Extract the [x, y] coordinate from the center of the cell holding the provided text.  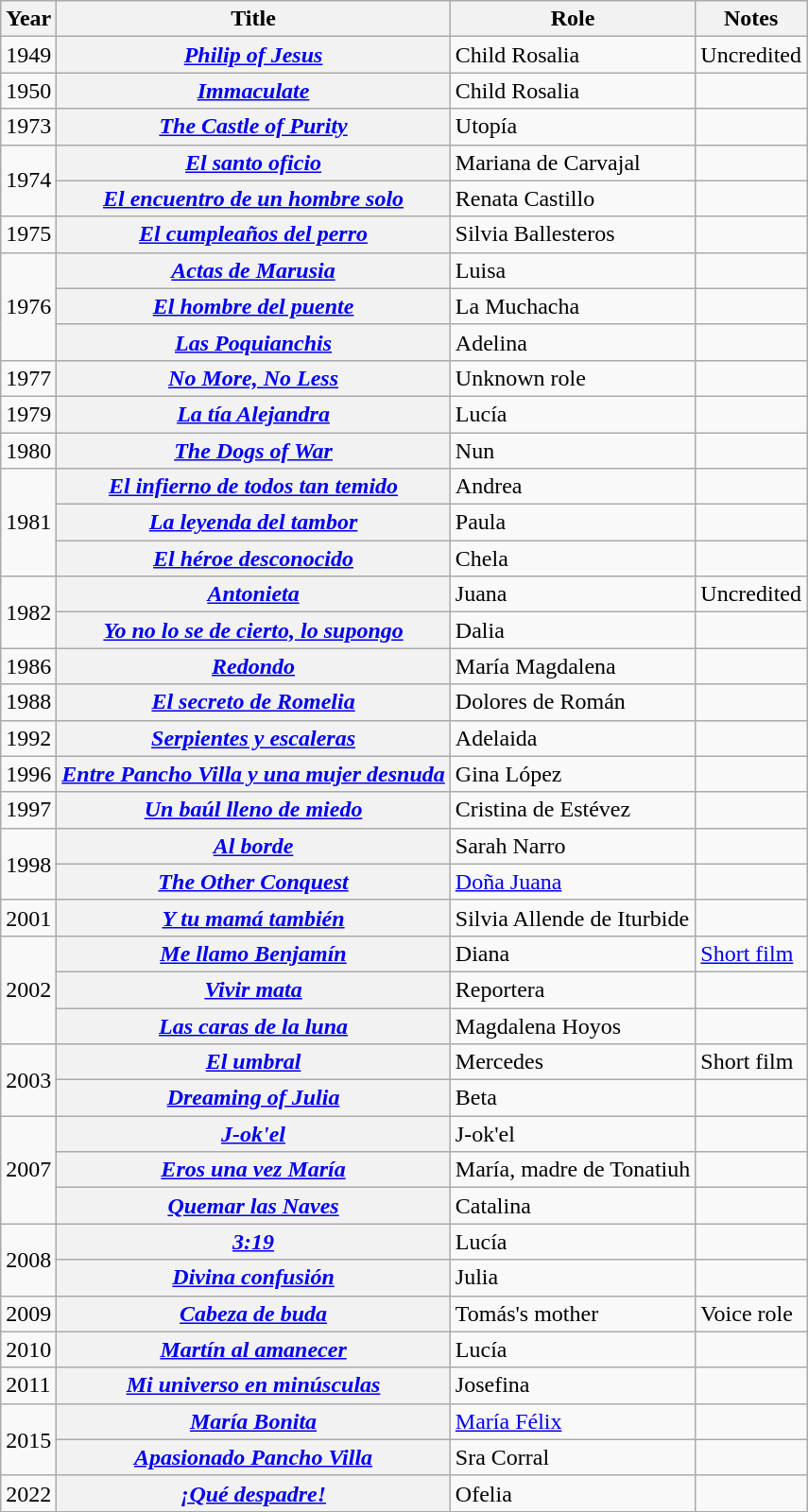
Silvia Ballesteros [573, 234]
Vivir mata [253, 989]
2002 [28, 989]
2003 [28, 1080]
¡Qué despadre! [253, 1493]
Ofelia [573, 1493]
2001 [28, 918]
2008 [28, 1260]
Divina confusión [253, 1278]
Me llamo Benjamín [253, 954]
Voice role [751, 1314]
La tía Alejandra [253, 414]
Immaculate [253, 91]
Martín al amanecer [253, 1349]
3:19 [253, 1242]
Julia [573, 1278]
Al borde [253, 846]
Sra Corral [573, 1457]
1977 [28, 378]
Un baúl lleno de miedo [253, 810]
1976 [28, 306]
Sarah Narro [573, 846]
El secreto de Romelia [253, 702]
Luisa [573, 270]
Renata Castillo [573, 198]
Beta [573, 1098]
No More, No Less [253, 378]
El cumpleaños del perro [253, 234]
Y tu mamá también [253, 918]
Mercedes [573, 1062]
Serpientes y escaleras [253, 738]
Doña Juana [573, 882]
1979 [28, 414]
Yo no lo se de cierto, lo supongo [253, 630]
María, madre de Tonatiuh [573, 1170]
1973 [28, 127]
Unknown role [573, 378]
Juana [573, 594]
Mariana de Carvajal [573, 163]
Adelina [573, 342]
El santo oficio [253, 163]
Reportera [573, 989]
El encuentro de un hombre solo [253, 198]
Silvia Allende de Iturbide [573, 918]
2015 [28, 1439]
El héroe desconocido [253, 558]
Chela [573, 558]
Diana [573, 954]
Actas de Marusia [253, 270]
1996 [28, 774]
Antonieta [253, 594]
2022 [28, 1493]
The Castle of Purity [253, 127]
1975 [28, 234]
María Félix [573, 1421]
María Magdalena [573, 666]
Redondo [253, 666]
The Dogs of War [253, 451]
The Other Conquest [253, 882]
Catalina [573, 1206]
Paula [573, 523]
2009 [28, 1314]
Dalia [573, 630]
2010 [28, 1349]
Eros una vez María [253, 1170]
1992 [28, 738]
1982 [28, 612]
Nun [573, 451]
Las Poquianchis [253, 342]
Utopía [573, 127]
Adelaida [573, 738]
La leyenda del tambor [253, 523]
1981 [28, 523]
Notes [751, 19]
1980 [28, 451]
Role [573, 19]
1974 [28, 180]
Cabeza de buda [253, 1314]
2011 [28, 1385]
Mi universo en minúsculas [253, 1385]
Entre Pancho Villa y una mujer desnuda [253, 774]
1988 [28, 702]
Year [28, 19]
Cristina de Estévez [573, 810]
Quemar las Naves [253, 1206]
2007 [28, 1170]
1997 [28, 810]
Andrea [573, 487]
1950 [28, 91]
Gina López [573, 774]
Apasionado Pancho Villa [253, 1457]
El infierno de todos tan temido [253, 487]
Dolores de Román [573, 702]
Las caras de la luna [253, 1025]
1949 [28, 55]
1986 [28, 666]
Philip of Jesus [253, 55]
Tomás's mother [573, 1314]
1998 [28, 864]
Josefina [573, 1385]
El hombre del puente [253, 306]
Dreaming of Julia [253, 1098]
Magdalena Hoyos [573, 1025]
Title [253, 19]
La Muchacha [573, 306]
María Bonita [253, 1421]
El umbral [253, 1062]
